Search for the cell housing the specified text and yield its [X, Y] center coordinate. 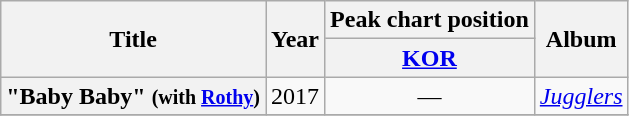
Title [134, 39]
Year [296, 39]
"Baby Baby" (with Rothy) [134, 96]
Peak chart position [430, 20]
Jugglers [581, 96]
Album [581, 39]
2017 [296, 96]
KOR [430, 58]
— [430, 96]
